Output the (x, y) coordinate of the center of the cell containing the given text.  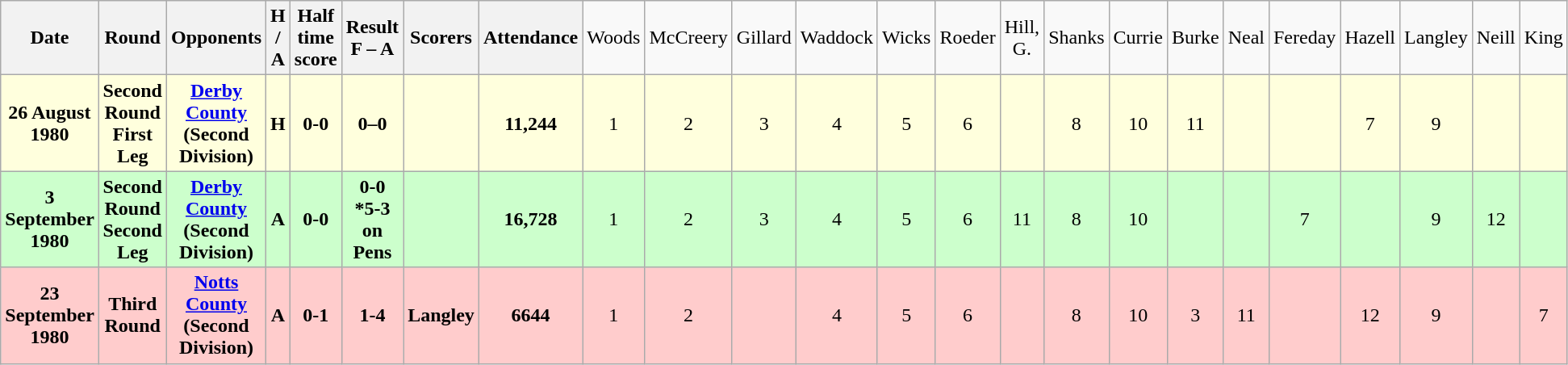
Second Round First Leg (132, 123)
ResultF – A (372, 38)
Fereday (1304, 38)
Gillard (763, 38)
Waddock (836, 38)
Woods (613, 38)
Currie (1138, 38)
Neill (1496, 38)
Round (132, 38)
Wicks (905, 38)
0–0 (372, 123)
Scorers (441, 38)
0-0 *5-3 on Pens (372, 220)
Half time score (316, 38)
Roeder (968, 38)
6644 (530, 315)
3 September 1980 (50, 220)
1-4 (372, 315)
Hill, G. (1022, 38)
26 August 1980 (50, 123)
King (1543, 38)
Date (50, 38)
Neal (1246, 38)
11,244 (530, 123)
Shanks (1077, 38)
Burke (1195, 38)
McCreery (688, 38)
Third Round (132, 315)
16,728 (530, 220)
Attendance (530, 38)
H / A (278, 38)
Notts County (Second Division) (216, 315)
23 September 1980 (50, 315)
Second Round Second Leg (132, 220)
Opponents (216, 38)
Hazell (1370, 38)
0-1 (316, 315)
H (278, 123)
